Identify which cell holds the provided text, then report its (X, Y) central coordinate. 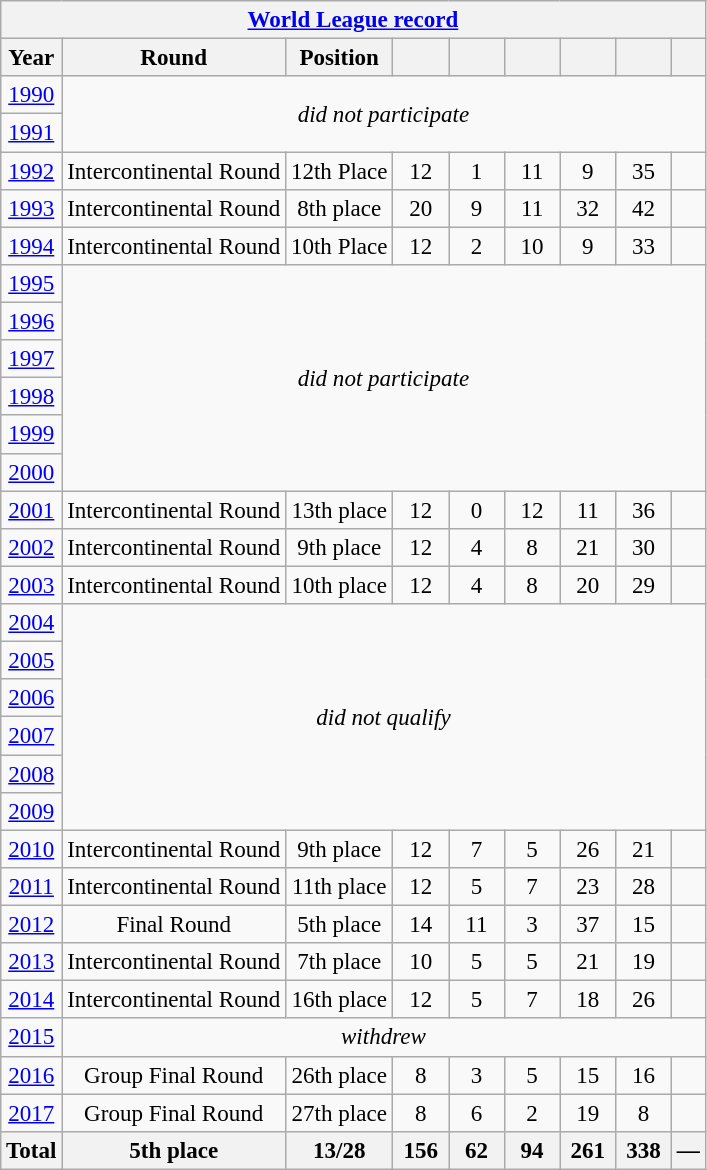
156 (421, 1151)
0 (477, 510)
28 (644, 887)
62 (477, 1151)
23 (588, 887)
18 (588, 1000)
2017 (32, 1113)
2002 (32, 548)
2008 (32, 774)
2013 (32, 962)
2015 (32, 1038)
338 (644, 1151)
16th place (340, 1000)
13/28 (340, 1151)
1994 (32, 246)
1998 (32, 397)
33 (644, 246)
1995 (32, 284)
2005 (32, 661)
Round (174, 58)
2007 (32, 736)
10th Place (340, 246)
1990 (32, 95)
1993 (32, 209)
94 (532, 1151)
14 (421, 925)
36 (644, 510)
1991 (32, 133)
10th place (340, 585)
37 (588, 925)
Year (32, 58)
8th place (340, 209)
Final Round (174, 925)
2016 (32, 1075)
29 (644, 585)
16 (644, 1075)
2010 (32, 849)
2012 (32, 925)
2014 (32, 1000)
42 (644, 209)
2003 (32, 585)
12th Place (340, 171)
35 (644, 171)
2004 (32, 623)
2009 (32, 812)
World League record (353, 20)
1992 (32, 171)
1 (477, 171)
did not qualify (384, 717)
30 (644, 548)
13th place (340, 510)
withdrew (384, 1038)
27th place (340, 1113)
11th place (340, 887)
2006 (32, 698)
— (688, 1151)
2011 (32, 887)
Position (340, 58)
261 (588, 1151)
6 (477, 1113)
1996 (32, 322)
Total (32, 1151)
1999 (32, 435)
2000 (32, 472)
26th place (340, 1075)
32 (588, 209)
2001 (32, 510)
7th place (340, 962)
1997 (32, 359)
